Provide the (X, Y) coordinate of the cell's center where the given text is located.  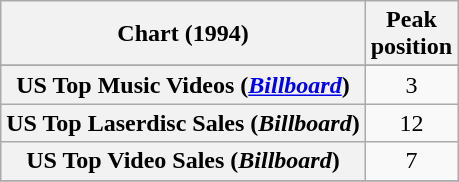
US Top Laserdisc Sales (Billboard) (183, 123)
3 (411, 85)
12 (411, 123)
Peakposition (411, 34)
US Top Video Sales (Billboard) (183, 161)
7 (411, 161)
Chart (1994) (183, 34)
US Top Music Videos (Billboard) (183, 85)
